Scan for the cell matching the given text and deliver its [X, Y] coordinate at center. 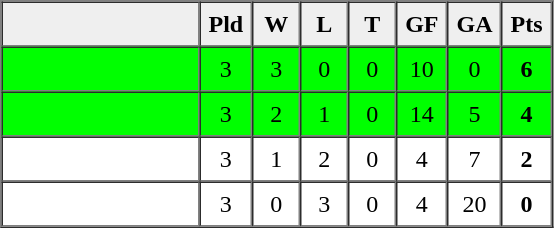
Pld [226, 24]
14 [422, 114]
10 [422, 68]
5 [475, 114]
20 [475, 204]
W [276, 24]
GA [475, 24]
GF [422, 24]
L [324, 24]
7 [475, 158]
T [372, 24]
6 [527, 68]
Pts [527, 24]
